Search for the cell housing the specified text and yield its (X, Y) center coordinate. 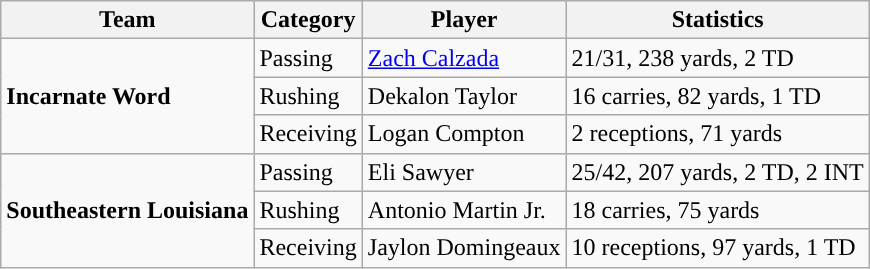
Antonio Martin Jr. (464, 210)
21/31, 238 yards, 2 TD (718, 58)
16 carries, 82 yards, 1 TD (718, 96)
Player (464, 20)
Jaylon Domingeaux (464, 248)
Logan Compton (464, 134)
Statistics (718, 20)
10 receptions, 97 yards, 1 TD (718, 248)
Team (128, 20)
Eli Sawyer (464, 172)
18 carries, 75 yards (718, 210)
Dekalon Taylor (464, 96)
25/42, 207 yards, 2 TD, 2 INT (718, 172)
Zach Calzada (464, 58)
Category (308, 20)
Incarnate Word (128, 96)
2 receptions, 71 yards (718, 134)
Southeastern Louisiana (128, 210)
